For the text-containing cell, return its midpoint in [x, y] coordinate format. 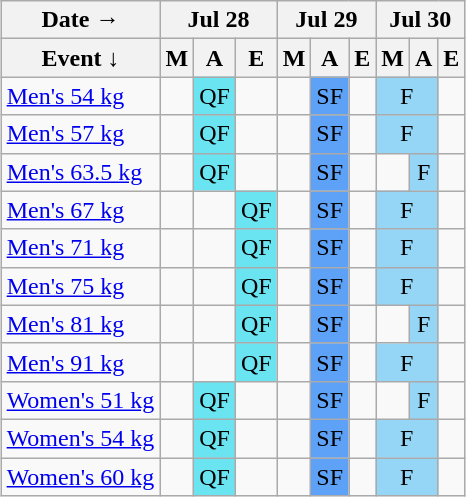
Women's 60 kg [80, 477]
Jul 29 [326, 20]
Men's 71 kg [80, 248]
Jul 30 [420, 20]
Event ↓ [80, 58]
Men's 67 kg [80, 210]
Men's 91 kg [80, 362]
Men's 54 kg [80, 96]
Men's 75 kg [80, 286]
Jul 28 [218, 20]
Men's 81 kg [80, 324]
Women's 54 kg [80, 438]
Men's 63.5 kg [80, 172]
Women's 51 kg [80, 400]
Men's 57 kg [80, 134]
Date → [80, 20]
